Locate the cell with the specified text and output its [X, Y] center coordinate. 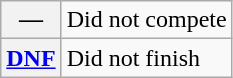
DNF [31, 58]
— [31, 20]
Did not compete [146, 20]
Did not finish [146, 58]
